Capture the cell that displays the provided text and extract its [x, y] central coordinate. 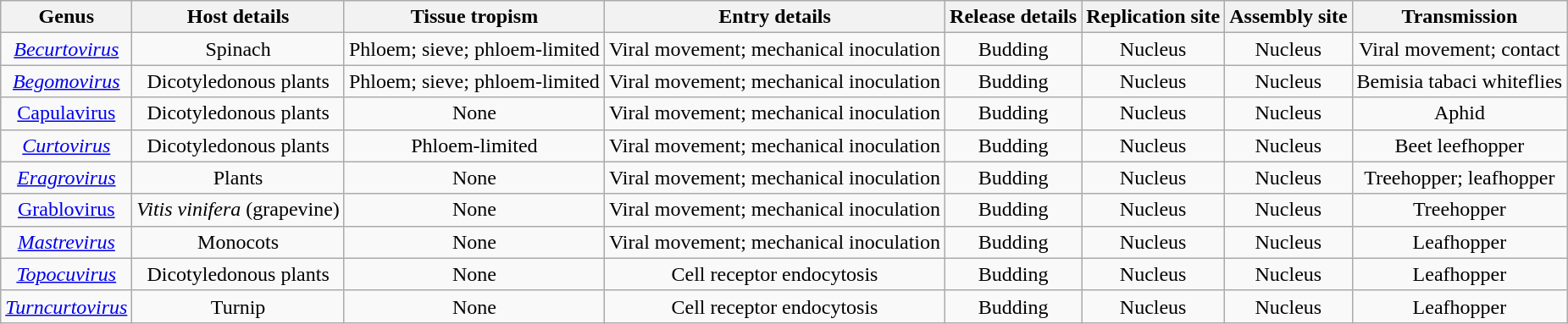
Capulavirus [66, 113]
Turnip [239, 306]
Tissue tropism [474, 17]
Turncurtovirus [66, 306]
Beet leefhopper [1460, 146]
Treehopper [1460, 210]
Eragrovirus [66, 178]
Topocuvirus [66, 274]
Begomovirus [66, 81]
Phloem-limited [474, 146]
Plants [239, 178]
Treehopper; leafhopper [1460, 178]
Assembly site [1288, 17]
Viral movement; contact [1460, 49]
Transmission [1460, 17]
Aphid [1460, 113]
Mastrevirus [66, 242]
Spinach [239, 49]
Genus [66, 17]
Replication site [1154, 17]
Host details [239, 17]
Curtovirus [66, 146]
Monocots [239, 242]
Entry details [774, 17]
Becurtovirus [66, 49]
Release details [1013, 17]
Bemisia tabaci whiteflies [1460, 81]
Vitis vinifera (grapevine) [239, 210]
Grablovirus [66, 210]
